Output the (X, Y) coordinate of the center of the cell containing the given text.  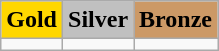
Gold (32, 20)
Silver (98, 20)
Bronze (176, 20)
